For the text-containing cell, return its midpoint in (x, y) coordinate format. 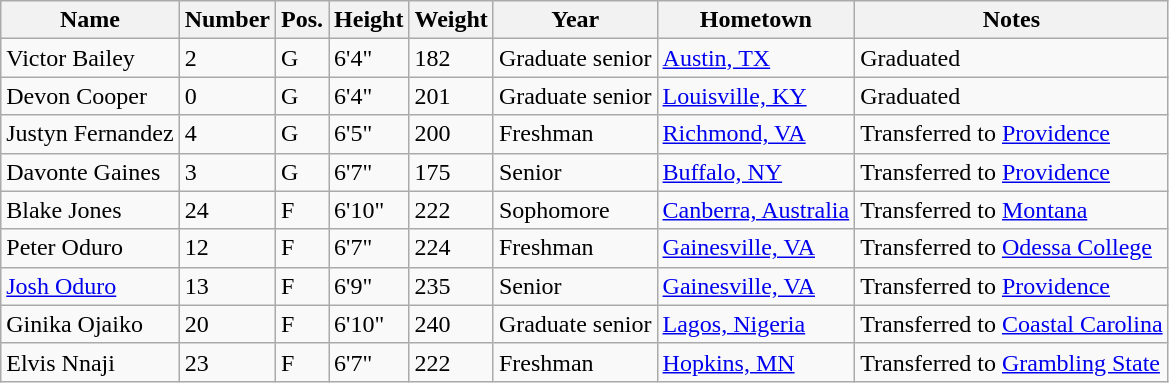
Sophomore (575, 210)
23 (227, 362)
Davonte Gaines (90, 172)
3 (227, 172)
Transferred to Odessa College (1012, 248)
200 (451, 134)
Year (575, 20)
0 (227, 96)
Richmond, VA (756, 134)
4 (227, 134)
Height (369, 20)
Transferred to Coastal Carolina (1012, 324)
Name (90, 20)
Number (227, 20)
Weight (451, 20)
Transferred to Grambling State (1012, 362)
Canberra, Australia (756, 210)
24 (227, 210)
6'9" (369, 286)
201 (451, 96)
Justyn Fernandez (90, 134)
Blake Jones (90, 210)
Louisville, KY (756, 96)
Devon Cooper (90, 96)
6'5" (369, 134)
12 (227, 248)
Ginika Ojaiko (90, 324)
182 (451, 58)
2 (227, 58)
Austin, TX (756, 58)
Transferred to Montana (1012, 210)
Peter Oduro (90, 248)
20 (227, 324)
Notes (1012, 20)
13 (227, 286)
235 (451, 286)
Buffalo, NY (756, 172)
Josh Oduro (90, 286)
Hometown (756, 20)
224 (451, 248)
Lagos, Nigeria (756, 324)
Elvis Nnaji (90, 362)
240 (451, 324)
175 (451, 172)
Hopkins, MN (756, 362)
Victor Bailey (90, 58)
Pos. (302, 20)
